Return the [X, Y] coordinate for the center point of the cell that contains the specified text.  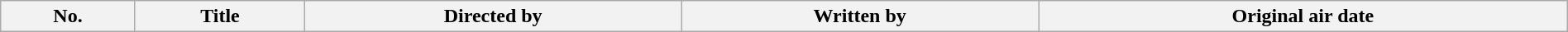
No. [68, 16]
Directed by [493, 16]
Title [220, 16]
Original air date [1303, 16]
Written by [860, 16]
